Extract the [x, y] coordinate from the center of the cell holding the provided text.  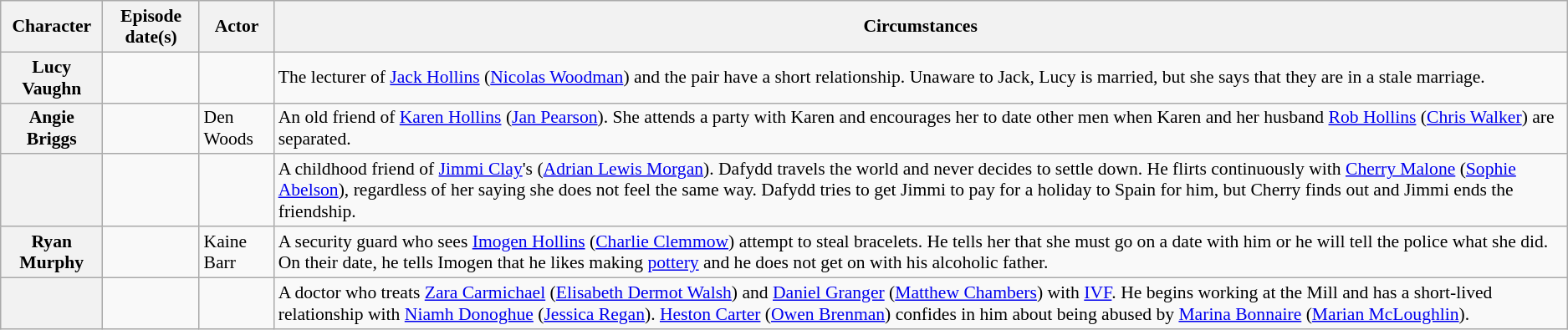
Den Woods [236, 129]
Kaine Barr [236, 252]
Episode date(s) [151, 27]
Lucy Vaughn [52, 77]
Ryan Murphy [52, 252]
Character [52, 27]
Angie Briggs [52, 129]
Actor [236, 27]
Circumstances [921, 27]
